Return (x, y) of the center of cell containing provided text 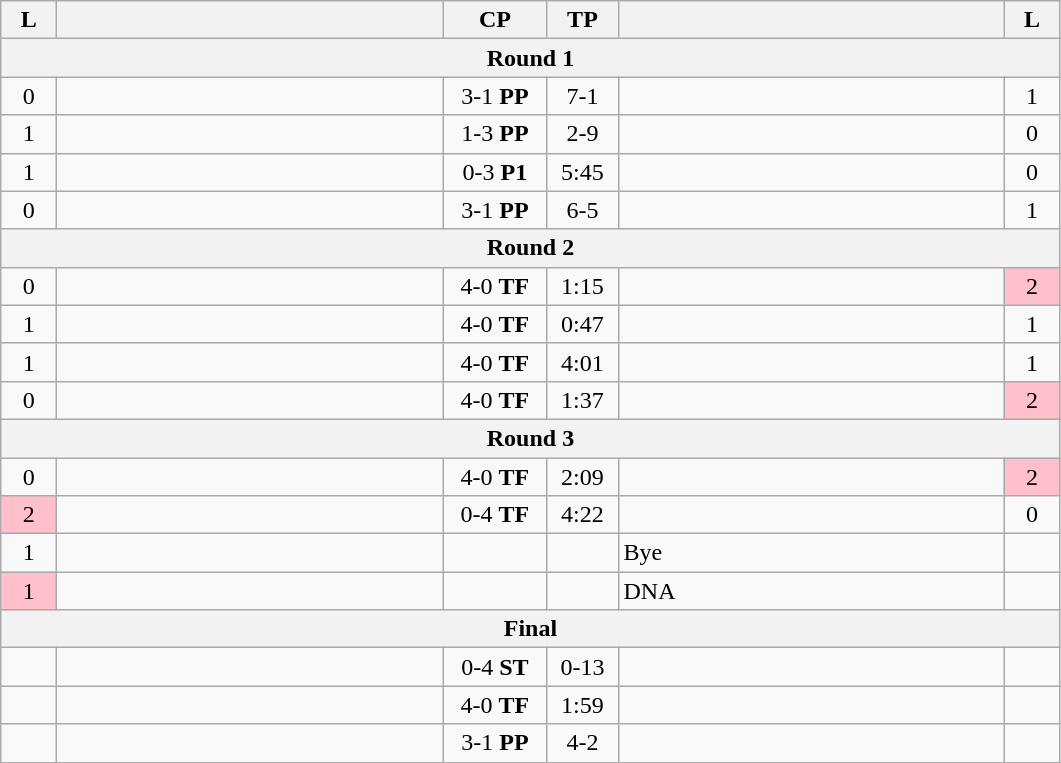
Final (530, 629)
CP (495, 20)
Round 1 (530, 58)
TP (582, 20)
2-9 (582, 134)
Round 2 (530, 248)
Bye (811, 553)
4:01 (582, 362)
0:47 (582, 324)
7-1 (582, 96)
0-13 (582, 667)
0-3 P1 (495, 172)
DNA (811, 591)
1:37 (582, 400)
1:15 (582, 286)
5:45 (582, 172)
1:59 (582, 705)
0-4 ST (495, 667)
0-4 TF (495, 515)
2:09 (582, 477)
1-3 PP (495, 134)
4-2 (582, 743)
Round 3 (530, 438)
6-5 (582, 210)
4:22 (582, 515)
